Output the [X, Y] coordinate of the center of the cell containing the given text.  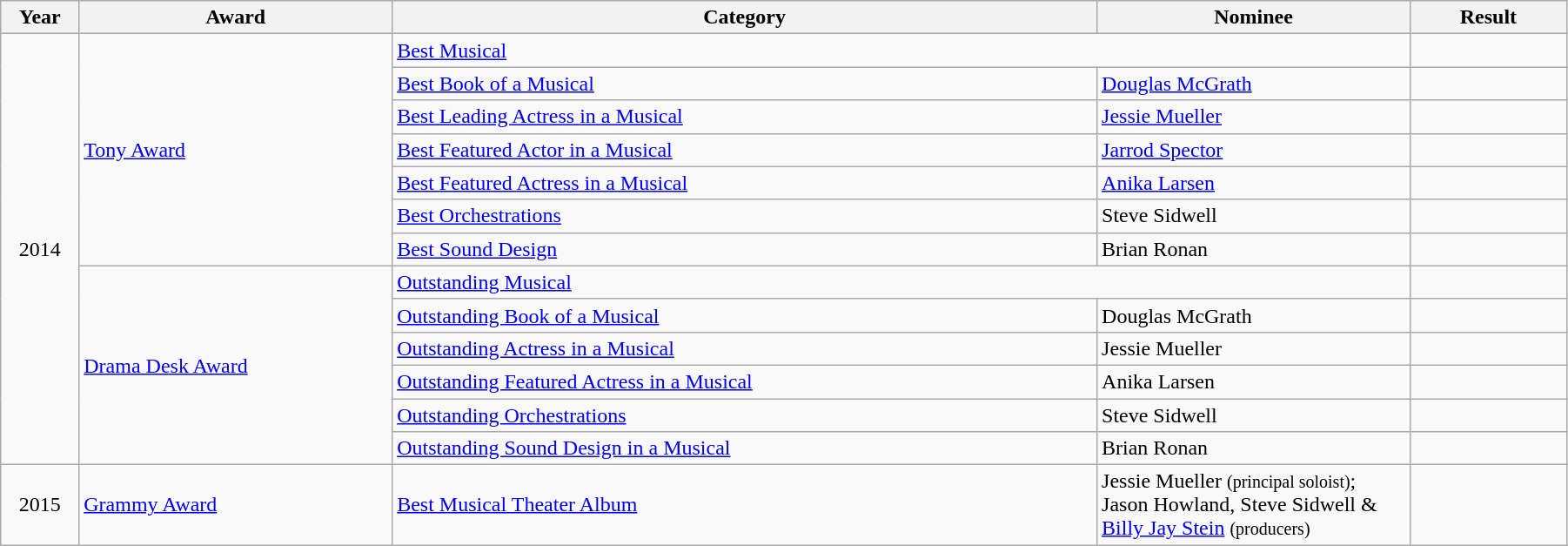
Best Musical Theater Album [745, 505]
Outstanding Orchestrations [745, 415]
Nominee [1254, 17]
Outstanding Sound Design in a Musical [745, 448]
Tony Award [236, 150]
Jessie Mueller (principal soloist); Jason Howland, Steve Sidwell & Billy Jay Stein (producers) [1254, 505]
Outstanding Book of a Musical [745, 315]
2014 [40, 249]
Category [745, 17]
Outstanding Musical [901, 282]
Outstanding Actress in a Musical [745, 348]
Year [40, 17]
Award [236, 17]
Best Sound Design [745, 249]
Jarrod Spector [1254, 150]
Best Musical [901, 51]
Result [1488, 17]
Best Orchestrations [745, 216]
Grammy Award [236, 505]
Best Featured Actor in a Musical [745, 150]
2015 [40, 505]
Best Book of a Musical [745, 84]
Best Leading Actress in a Musical [745, 117]
Drama Desk Award [236, 365]
Outstanding Featured Actress in a Musical [745, 381]
Best Featured Actress in a Musical [745, 183]
